For the text-containing cell, return its midpoint in [x, y] coordinate format. 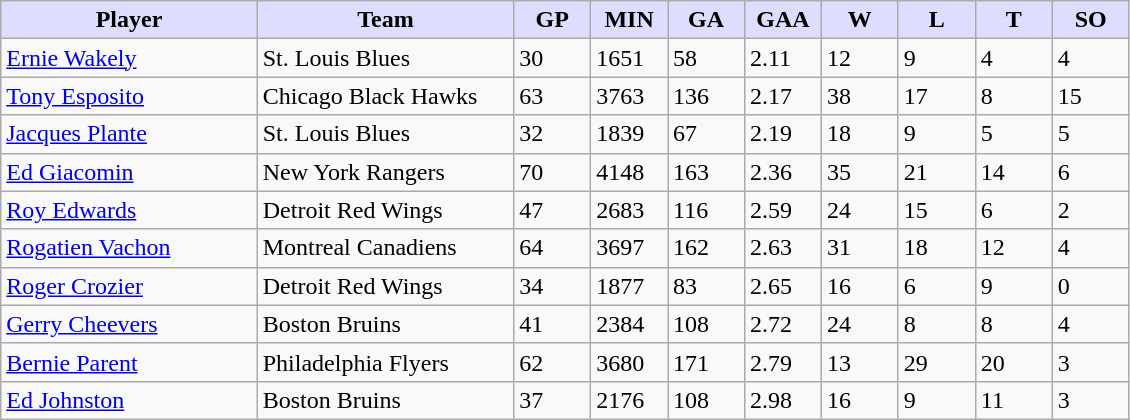
163 [706, 172]
Roger Crozier [129, 286]
Montreal Canadiens [385, 248]
Chicago Black Hawks [385, 96]
GP [552, 20]
0 [1090, 286]
2.65 [782, 286]
13 [860, 362]
2 [1090, 210]
3697 [630, 248]
T [1014, 20]
83 [706, 286]
MIN [630, 20]
20 [1014, 362]
Ed Giacomin [129, 172]
SO [1090, 20]
2.63 [782, 248]
Philadelphia Flyers [385, 362]
70 [552, 172]
2176 [630, 400]
21 [936, 172]
63 [552, 96]
11 [1014, 400]
L [936, 20]
Bernie Parent [129, 362]
2.72 [782, 324]
32 [552, 134]
162 [706, 248]
58 [706, 58]
171 [706, 362]
62 [552, 362]
67 [706, 134]
136 [706, 96]
17 [936, 96]
2.11 [782, 58]
116 [706, 210]
Team [385, 20]
2.59 [782, 210]
30 [552, 58]
1839 [630, 134]
35 [860, 172]
2683 [630, 210]
Player [129, 20]
3763 [630, 96]
Rogatien Vachon [129, 248]
14 [1014, 172]
37 [552, 400]
31 [860, 248]
2.98 [782, 400]
38 [860, 96]
Jacques Plante [129, 134]
1651 [630, 58]
2.36 [782, 172]
2.19 [782, 134]
34 [552, 286]
Gerry Cheevers [129, 324]
2.79 [782, 362]
W [860, 20]
29 [936, 362]
Ernie Wakely [129, 58]
GAA [782, 20]
3680 [630, 362]
Roy Edwards [129, 210]
New York Rangers [385, 172]
1877 [630, 286]
2.17 [782, 96]
4148 [630, 172]
Ed Johnston [129, 400]
2384 [630, 324]
GA [706, 20]
Tony Esposito [129, 96]
41 [552, 324]
64 [552, 248]
47 [552, 210]
